Search for the cell housing the specified text and yield its (X, Y) center coordinate. 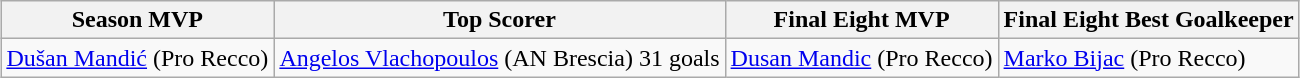
Marko Bijac (Pro Recco) (1148, 58)
Top Scorer (500, 20)
Angelos Vlachopoulos (AN Brescia) 31 goals (500, 58)
Dusan Mandic (Pro Recco) (862, 58)
Dušan Mandić (Pro Recco) (138, 58)
Final Eight MVP (862, 20)
Final Eight Best Goalkeeper (1148, 20)
Season MVP (138, 20)
